Return the [X, Y] coordinate for the center point of the cell that contains the specified text.  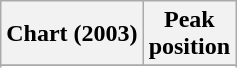
Chart (2003) [72, 34]
Peakposition [189, 34]
